Determine the (x, y) coordinate at the center of the cell enclosing the given text.  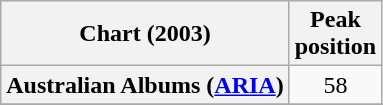
Australian Albums (ARIA) (145, 85)
58 (335, 85)
Chart (2003) (145, 34)
Peakposition (335, 34)
